Capture the cell that displays the provided text and extract its (x, y) central coordinate. 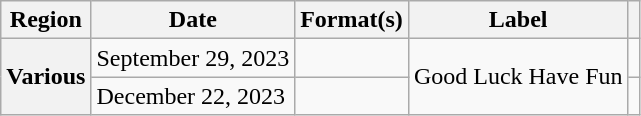
Date (193, 20)
December 22, 2023 (193, 96)
September 29, 2023 (193, 58)
Format(s) (352, 20)
Label (518, 20)
Good Luck Have Fun (518, 77)
Region (46, 20)
Various (46, 77)
